Return the (X, Y) coordinate for the center point of the cell that contains the specified text.  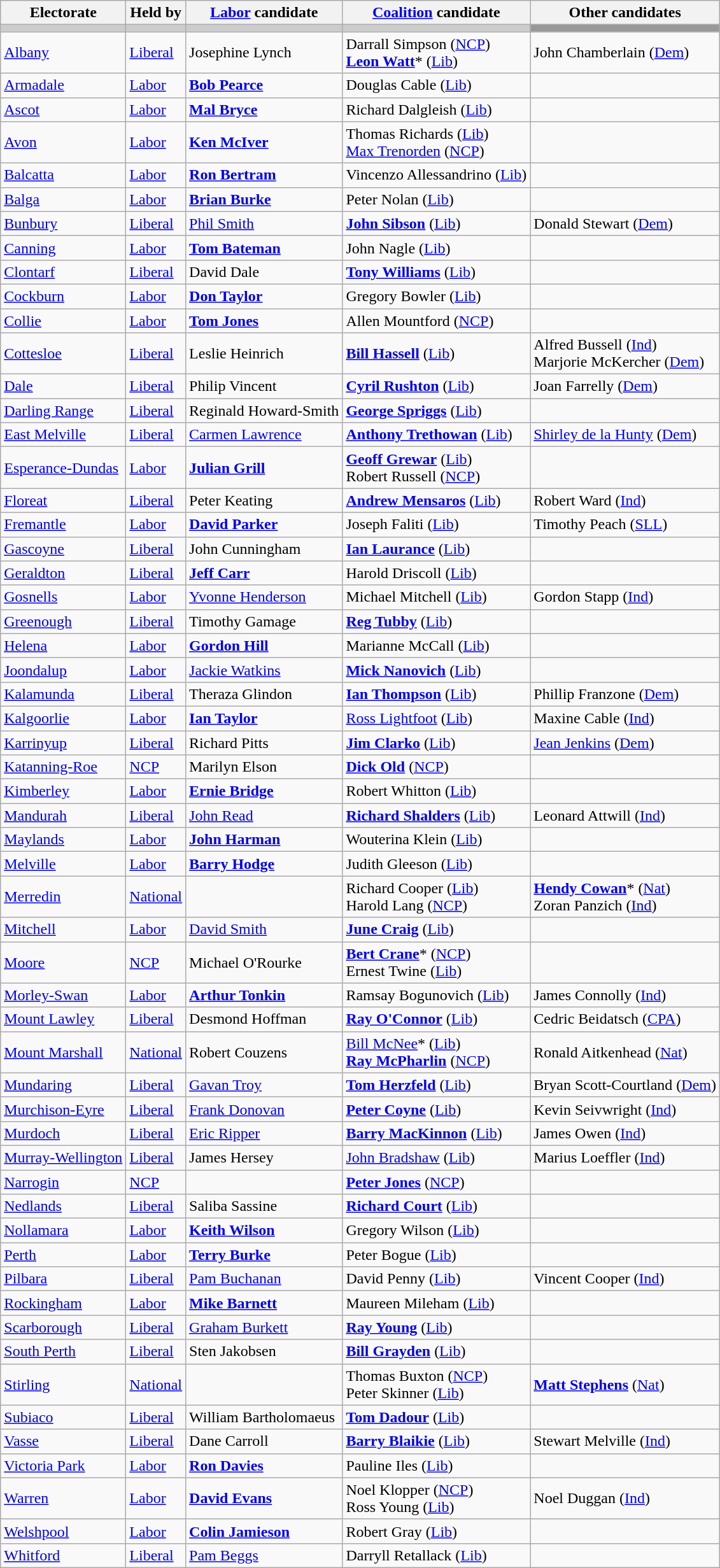
John Bradshaw (Lib) (437, 1157)
Avon (64, 143)
Alfred Bussell (Ind) Marjorie McKercher (Dem) (625, 354)
Harold Driscoll (Lib) (437, 573)
Rockingham (64, 1303)
Donald Stewart (Dem) (625, 223)
Peter Coyne (Lib) (437, 1109)
Mike Barnett (264, 1303)
John Sibson (Lib) (437, 223)
Leonard Attwill (Ind) (625, 816)
Darling Range (64, 411)
Floreat (64, 500)
Desmond Hoffman (264, 1019)
Kalamunda (64, 694)
Mundaring (64, 1085)
Mandurah (64, 816)
Frank Donovan (264, 1109)
Greenough (64, 621)
Balga (64, 199)
Cockburn (64, 296)
David Evans (264, 1499)
George Spriggs (Lib) (437, 411)
Kimberley (64, 791)
Barry MacKinnon (Lib) (437, 1133)
Whitford (64, 1555)
June Craig (Lib) (437, 929)
Carmen Lawrence (264, 435)
Matt Stephens (Nat) (625, 1384)
Ross Lightfoot (Lib) (437, 718)
Theraza Glindon (264, 694)
Peter Bogue (Lib) (437, 1255)
Gordon Stapp (Ind) (625, 597)
South Perth (64, 1352)
David Smith (264, 929)
Pam Buchanan (264, 1279)
Stirling (64, 1384)
Arthur Tonkin (264, 995)
Tom Jones (264, 320)
Bert Crane* (NCP) Ernest Twine (Lib) (437, 963)
Albany (64, 52)
Peter Nolan (Lib) (437, 199)
Warren (64, 1499)
Vasse (64, 1441)
Ron Davies (264, 1466)
Gordon Hill (264, 646)
Timothy Peach (SLL) (625, 525)
Phillip Franzone (Dem) (625, 694)
Richard Pitts (264, 743)
Other candidates (625, 13)
Robert Couzens (264, 1052)
Murdoch (64, 1133)
Robert Whitton (Lib) (437, 791)
Gavan Troy (264, 1085)
Ron Bertram (264, 175)
Hendy Cowan* (Nat) Zoran Panzich (Ind) (625, 896)
Pam Beggs (264, 1555)
Shirley de la Hunty (Dem) (625, 435)
Canning (64, 248)
Reginald Howard-Smith (264, 411)
Ian Laurance (Lib) (437, 549)
Vincenzo Allessandrino (Lib) (437, 175)
Collie (64, 320)
Dane Carroll (264, 1441)
Mount Marshall (64, 1052)
John Chamberlain (Dem) (625, 52)
Kalgoorlie (64, 718)
Ramsay Bogunovich (Lib) (437, 995)
Nollamara (64, 1231)
Geoff Grewar (Lib) Robert Russell (NCP) (437, 467)
Bill Grayden (Lib) (437, 1352)
Bill Hassell (Lib) (437, 354)
Dick Old (NCP) (437, 767)
Ascot (64, 109)
Electorate (64, 13)
Ernie Bridge (264, 791)
Mitchell (64, 929)
William Bartholomaeus (264, 1417)
Yvonne Henderson (264, 597)
Perth (64, 1255)
Victoria Park (64, 1466)
Stewart Melville (Ind) (625, 1441)
Julian Grill (264, 467)
John Nagle (Lib) (437, 248)
Eric Ripper (264, 1133)
Murray-Wellington (64, 1157)
Bob Pearce (264, 85)
Esperance-Dundas (64, 467)
Cottesloe (64, 354)
John Cunningham (264, 549)
Richard Shalders (Lib) (437, 816)
Richard Dalgleish (Lib) (437, 109)
Barry Blaikie (Lib) (437, 1441)
Maureen Mileham (Lib) (437, 1303)
John Harman (264, 840)
Noel Klopper (NCP) Ross Young (Lib) (437, 1499)
Darryll Retallack (Lib) (437, 1555)
James Owen (Ind) (625, 1133)
Geraldton (64, 573)
Thomas Richards (Lib) Max Trenorden (NCP) (437, 143)
Subiaco (64, 1417)
Jean Jenkins (Dem) (625, 743)
Tony Williams (Lib) (437, 272)
Gascoyne (64, 549)
Darrall Simpson (NCP) Leon Watt* (Lib) (437, 52)
James Connolly (Ind) (625, 995)
Tom Herzfeld (Lib) (437, 1085)
Maxine Cable (Ind) (625, 718)
Graham Burkett (264, 1327)
Armadale (64, 85)
Noel Duggan (Ind) (625, 1499)
Richard Court (Lib) (437, 1206)
Clontarf (64, 272)
Tom Bateman (264, 248)
Cyril Rushton (Lib) (437, 386)
Ian Thompson (Lib) (437, 694)
East Melville (64, 435)
Coalition candidate (437, 13)
Vincent Cooper (Ind) (625, 1279)
David Penny (Lib) (437, 1279)
Marilyn Elson (264, 767)
Terry Burke (264, 1255)
Don Taylor (264, 296)
Thomas Buxton (NCP) Peter Skinner (Lib) (437, 1384)
Maylands (64, 840)
Ray O'Connor (Lib) (437, 1019)
Moore (64, 963)
David Parker (264, 525)
Morley-Swan (64, 995)
Jackie Watkins (264, 670)
Gosnells (64, 597)
Colin Jamieson (264, 1531)
Labor candidate (264, 13)
Tom Dadour (Lib) (437, 1417)
Karrinyup (64, 743)
Narrogin (64, 1182)
Judith Gleeson (Lib) (437, 864)
Merredin (64, 896)
Mount Lawley (64, 1019)
Jeff Carr (264, 573)
Michael O'Rourke (264, 963)
Scarborough (64, 1327)
Pauline Iles (Lib) (437, 1466)
Andrew Mensaros (Lib) (437, 500)
Barry Hodge (264, 864)
Fremantle (64, 525)
Ronald Aitkenhead (Nat) (625, 1052)
Gregory Bowler (Lib) (437, 296)
John Read (264, 816)
Timothy Gamage (264, 621)
James Hersey (264, 1157)
Nedlands (64, 1206)
Helena (64, 646)
Brian Burke (264, 199)
Michael Mitchell (Lib) (437, 597)
Marianne McCall (Lib) (437, 646)
Peter Jones (NCP) (437, 1182)
Katanning-Roe (64, 767)
Keith Wilson (264, 1231)
Gregory Wilson (Lib) (437, 1231)
Robert Gray (Lib) (437, 1531)
Mick Nanovich (Lib) (437, 670)
Douglas Cable (Lib) (437, 85)
Philip Vincent (264, 386)
Sten Jakobsen (264, 1352)
Cedric Beidatsch (CPA) (625, 1019)
Bunbury (64, 223)
Marius Loeffler (Ind) (625, 1157)
Phil Smith (264, 223)
Wouterina Klein (Lib) (437, 840)
Peter Keating (264, 500)
Welshpool (64, 1531)
Murchison-Eyre (64, 1109)
David Dale (264, 272)
Robert Ward (Ind) (625, 500)
Ian Taylor (264, 718)
Melville (64, 864)
Anthony Trethowan (Lib) (437, 435)
Joondalup (64, 670)
Dale (64, 386)
Richard Cooper (Lib) Harold Lang (NCP) (437, 896)
Pilbara (64, 1279)
Joan Farrelly (Dem) (625, 386)
Balcatta (64, 175)
Ken McIver (264, 143)
Jim Clarko (Lib) (437, 743)
Josephine Lynch (264, 52)
Allen Mountford (NCP) (437, 320)
Kevin Seivwright (Ind) (625, 1109)
Ray Young (Lib) (437, 1327)
Joseph Faliti (Lib) (437, 525)
Saliba Sassine (264, 1206)
Bill McNee* (Lib) Ray McPharlin (NCP) (437, 1052)
Reg Tubby (Lib) (437, 621)
Leslie Heinrich (264, 354)
Bryan Scott-Courtland (Dem) (625, 1085)
Held by (156, 13)
Mal Bryce (264, 109)
